Scan for the cell matching the given text and deliver its (X, Y) coordinate at center. 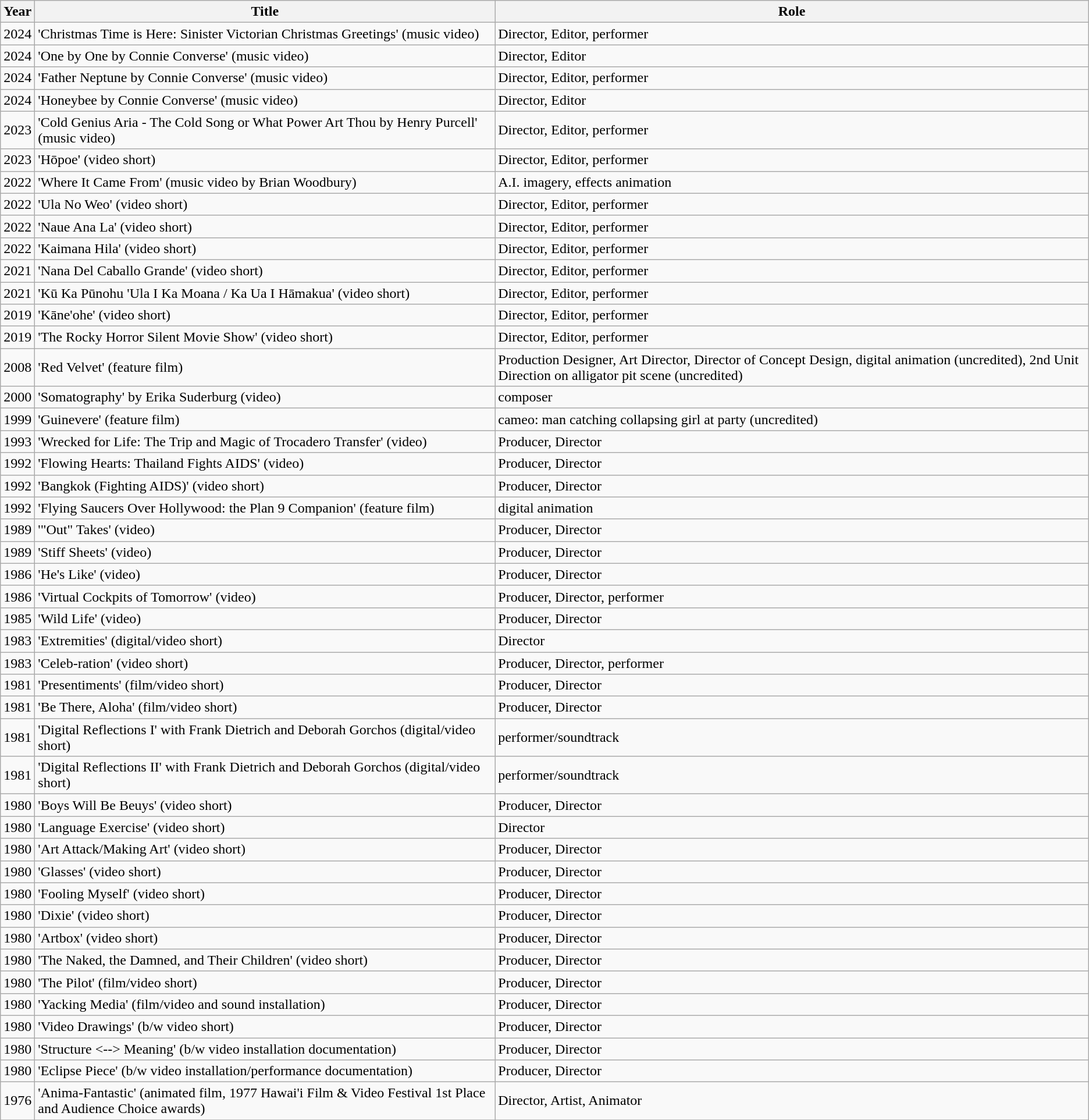
Director, Artist, Animator (792, 1101)
1976 (17, 1101)
'Presentiments' (film/video short) (265, 685)
'Artbox' (video short) (265, 938)
1985 (17, 618)
'The Naked, the Damned, and Their Children' (video short) (265, 960)
'Ula No Weo' (video short) (265, 204)
'Flying Saucers Over Hollywood: the Plan 9 Companion' (feature film) (265, 508)
'Boys Will Be Beuys' (video short) (265, 805)
'Stiff Sheets' (video) (265, 552)
'Where It Came From' (music video by Brian Woodbury) (265, 182)
'Digital Reflections II' with Frank Dietrich and Deborah Gorchos (digital/video short) (265, 775)
'Video Drawings' (b/w video short) (265, 1026)
A.I. imagery, effects animation (792, 182)
Year (17, 12)
'Hōpoe' (video short) (265, 160)
'Naue Ana La' (video short) (265, 226)
'Wild Life' (video) (265, 618)
'Anima-Fantastic' (animated film, 1977 Hawai'i Film & Video Festival 1st Place and Audience Choice awards) (265, 1101)
'The Rocky Horror Silent Movie Show' (video short) (265, 337)
'One by One by Connie Converse' (music video) (265, 56)
'Bangkok (Fighting AIDS)' (video short) (265, 486)
'Somatography' by Erika Suderburg (video) (265, 397)
'Father Neptune by Connie Converse' (music video) (265, 78)
'Red Velvet' (feature film) (265, 368)
'Digital Reflections I' with Frank Dietrich and Deborah Gorchos (digital/video short) (265, 738)
'Kaimana Hila' (video short) (265, 248)
'Honeybee by Connie Converse' (music video) (265, 100)
'Nana Del Caballo Grande' (video short) (265, 271)
1993 (17, 442)
'Extremities' (digital/video short) (265, 641)
'Be There, Aloha' (film/video short) (265, 707)
'Language Exercise' (video short) (265, 827)
'Eclipse Piece' (b/w video installation/performance documentation) (265, 1071)
'Christmas Time is Here: Sinister Victorian Christmas Greetings' (music video) (265, 34)
digital animation (792, 508)
'Celeb-ration' (video short) (265, 663)
'He's Like' (video) (265, 574)
'Flowing Hearts: Thailand Fights AIDS' (video) (265, 464)
1999 (17, 419)
cameo: man catching collapsing girl at party (uncredited) (792, 419)
'Glasses' (video short) (265, 872)
composer (792, 397)
2000 (17, 397)
2008 (17, 368)
'Kāne'ohe' (video short) (265, 315)
'Virtual Cockpits of Tomorrow' (video) (265, 596)
Role (792, 12)
'Art Attack/Making Art' (video short) (265, 849)
Title (265, 12)
'Yacking Media' (film/video and sound installation) (265, 1004)
'Kū Ka Pūnohu 'Ula I Ka Moana / Ka Ua I Hāmakua' (video short) (265, 293)
'Cold Genius Aria - The Cold Song or What Power Art Thou by Henry Purcell' (music video) (265, 130)
'Guinevere' (feature film) (265, 419)
'Wrecked for Life: The Trip and Magic of Trocadero Transfer' (video) (265, 442)
'Structure <--> Meaning' (b/w video installation documentation) (265, 1049)
'Dixie' (video short) (265, 916)
Production Designer, Art Director, Director of Concept Design, digital animation (uncredited), 2nd Unit Direction on alligator pit scene (uncredited) (792, 368)
'Fooling Myself' (video short) (265, 894)
'"Out" Takes' (video) (265, 530)
'The Pilot' (film/video short) (265, 982)
